Scan for the cell matching the given text and deliver its (x, y) coordinate at center. 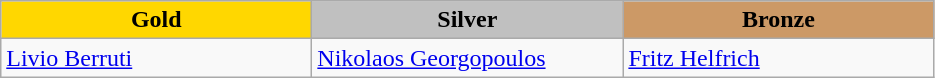
Fritz Helfrich (778, 58)
Bronze (778, 20)
Gold (156, 20)
Nikolaos Georgopoulos (468, 58)
Silver (468, 20)
Livio Berruti (156, 58)
